For the text-containing cell, return its midpoint in [X, Y] coordinate format. 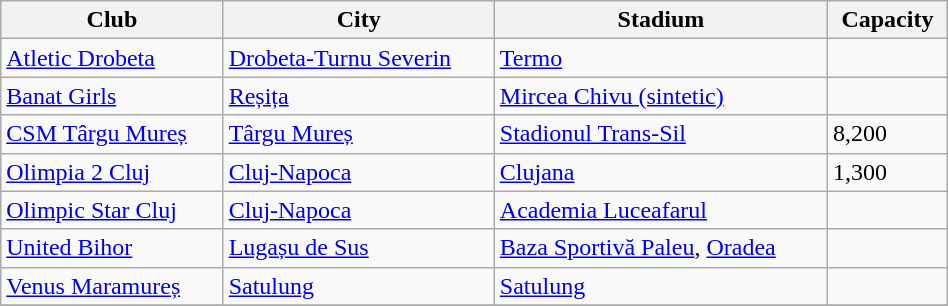
City [358, 20]
Termo [660, 58]
Olimpic Star Cluj [112, 210]
Capacity [888, 20]
Târgu Mureș [358, 134]
Lugașu de Sus [358, 248]
United Bihor [112, 248]
Reșița [358, 96]
Banat Girls [112, 96]
Stadium [660, 20]
Club [112, 20]
Olimpia 2 Cluj [112, 172]
Baza Sportivă Paleu, Oradea [660, 248]
Drobeta-Turnu Severin [358, 58]
CSM Târgu Mureș [112, 134]
Clujana [660, 172]
Mircea Chivu (sintetic) [660, 96]
8,200 [888, 134]
Venus Maramureș [112, 286]
Academia Luceafarul [660, 210]
Stadionul Trans-Sil [660, 134]
Atletic Drobeta [112, 58]
1,300 [888, 172]
